Scan for the cell matching the given text and deliver its [X, Y] coordinate at center. 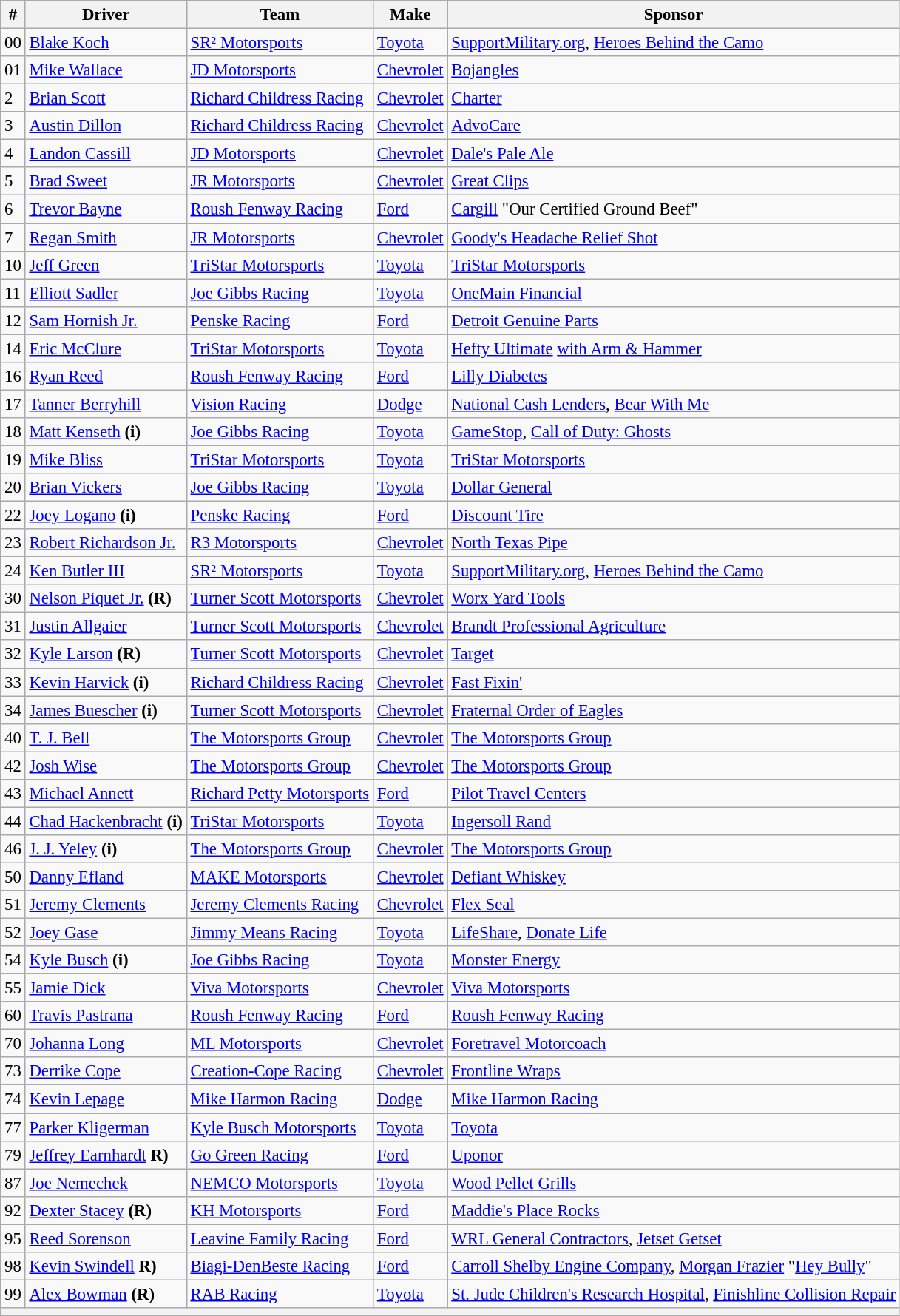
St. Jude Children's Research Hospital, Finishline Collision Repair [673, 1294]
Kevin Lepage [106, 1099]
Justin Allgaier [106, 627]
Maddie's Place Rocks [673, 1210]
17 [13, 404]
4 [13, 154]
55 [13, 988]
98 [13, 1266]
Jamie Dick [106, 988]
Creation-Cope Racing [280, 1072]
Jeremy Clements Racing [280, 905]
Parker Kligerman [106, 1127]
Hefty Ultimate with Arm & Hammer [673, 348]
33 [13, 682]
Detroit Genuine Parts [673, 320]
Joey Logano (i) [106, 516]
Alex Bowman (R) [106, 1294]
Joey Gase [106, 933]
NEMCO Motorsports [280, 1183]
Travis Pastrana [106, 1016]
Target [673, 655]
Go Green Racing [280, 1155]
Carroll Shelby Engine Company, Morgan Frazier "Hey Bully" [673, 1266]
Frontline Wraps [673, 1072]
Kevin Swindell R) [106, 1266]
Ingersoll Rand [673, 821]
Ryan Reed [106, 377]
7 [13, 237]
James Buescher (i) [106, 710]
Kevin Harvick (i) [106, 682]
Foretravel Motorcoach [673, 1044]
Dollar General [673, 487]
Landon Cassill [106, 154]
KH Motorsports [280, 1210]
OneMain Financial [673, 293]
Great Clips [673, 181]
51 [13, 905]
Brandt Professional Agriculture [673, 627]
Tanner Berryhill [106, 404]
Fast Fixin' [673, 682]
Make [410, 15]
Biagi-DenBeste Racing [280, 1266]
46 [13, 849]
Pilot Travel Centers [673, 794]
AdvoCare [673, 126]
6 [13, 209]
MAKE Motorsports [280, 877]
Chad Hackenbracht (i) [106, 821]
31 [13, 627]
RAB Racing [280, 1294]
Ken Butler III [106, 571]
Defiant Whiskey [673, 877]
01 [13, 70]
Austin Dillon [106, 126]
Josh Wise [106, 766]
Discount Tire [673, 516]
Lilly Diabetes [673, 377]
Mike Wallace [106, 70]
Sponsor [673, 15]
Joe Nemechek [106, 1183]
Kyle Busch (i) [106, 960]
Jimmy Means Racing [280, 933]
5 [13, 181]
92 [13, 1210]
Michael Annett [106, 794]
Regan Smith [106, 237]
Mike Bliss [106, 459]
Blake Koch [106, 43]
Uponor [673, 1155]
40 [13, 738]
11 [13, 293]
14 [13, 348]
# [13, 15]
87 [13, 1183]
Kyle Busch Motorsports [280, 1127]
54 [13, 960]
Dexter Stacey (R) [106, 1210]
70 [13, 1044]
Worx Yard Tools [673, 598]
00 [13, 43]
12 [13, 320]
20 [13, 487]
32 [13, 655]
43 [13, 794]
Jeffrey Earnhardt R) [106, 1155]
Robert Richardson Jr. [106, 543]
National Cash Lenders, Bear With Me [673, 404]
22 [13, 516]
42 [13, 766]
30 [13, 598]
Brian Vickers [106, 487]
23 [13, 543]
10 [13, 265]
T. J. Bell [106, 738]
Goody's Headache Relief Shot [673, 237]
Nelson Piquet Jr. (R) [106, 598]
44 [13, 821]
Danny Efland [106, 877]
60 [13, 1016]
Dale's Pale Ale [673, 154]
19 [13, 459]
GameStop, Call of Duty: Ghosts [673, 432]
16 [13, 377]
R3 Motorsports [280, 543]
3 [13, 126]
79 [13, 1155]
Reed Sorenson [106, 1238]
Derrike Cope [106, 1072]
Brad Sweet [106, 181]
Jeremy Clements [106, 905]
74 [13, 1099]
73 [13, 1072]
Richard Petty Motorsports [280, 794]
24 [13, 571]
J. J. Yeley (i) [106, 849]
95 [13, 1238]
77 [13, 1127]
Cargill "Our Certified Ground Beef" [673, 209]
Wood Pellet Grills [673, 1183]
LifeShare, Donate Life [673, 933]
Charter [673, 98]
Monster Energy [673, 960]
ML Motorsports [280, 1044]
Team [280, 15]
Trevor Bayne [106, 209]
Sam Hornish Jr. [106, 320]
Flex Seal [673, 905]
Kyle Larson (R) [106, 655]
Bojangles [673, 70]
99 [13, 1294]
North Texas Pipe [673, 543]
Eric McClure [106, 348]
Leavine Family Racing [280, 1238]
WRL General Contractors, Jetset Getset [673, 1238]
Elliott Sadler [106, 293]
Jeff Green [106, 265]
50 [13, 877]
52 [13, 933]
18 [13, 432]
Matt Kenseth (i) [106, 432]
Johanna Long [106, 1044]
Brian Scott [106, 98]
34 [13, 710]
Fraternal Order of Eagles [673, 710]
Vision Racing [280, 404]
Driver [106, 15]
2 [13, 98]
